Identify which cell holds the provided text, then report its (X, Y) central coordinate. 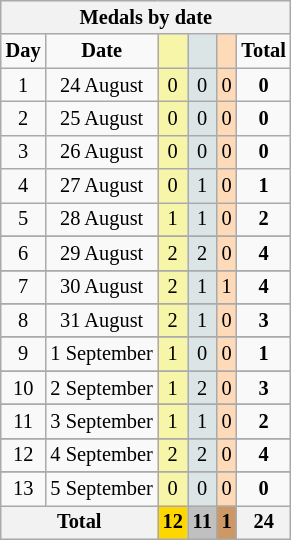
29 August (102, 253)
5 September (102, 489)
4 September (102, 455)
5 (24, 219)
6 (24, 253)
13 (24, 489)
1 September (102, 354)
30 August (102, 287)
Day (24, 51)
Medals by date (146, 17)
28 August (102, 219)
24 (264, 522)
24 August (102, 85)
8 (24, 320)
25 August (102, 118)
9 (24, 354)
7 (24, 287)
27 August (102, 186)
26 August (102, 152)
Date (102, 51)
10 (24, 388)
2 September (102, 388)
3 September (102, 421)
31 August (102, 320)
